Provide the [x, y] coordinate of the cell's center where the given text is located.  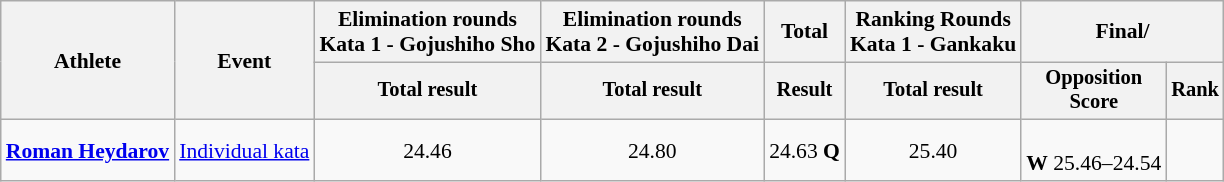
Roman Heydarov [88, 150]
Final/ [1122, 32]
Elimination roundsKata 2 - Gojushiho Dai [652, 32]
Event [244, 60]
Result [804, 91]
W 25.46–24.54 [1094, 150]
24.46 [427, 150]
24.63 Q [804, 150]
25.40 [933, 150]
Ranking RoundsKata 1 - Gankaku [933, 32]
24.80 [652, 150]
Total [804, 32]
Elimination roundsKata 1 - Gojushiho Sho [427, 32]
Athlete [88, 60]
Individual kata [244, 150]
Opposition Score [1094, 91]
Rank [1195, 91]
